Detect which cell encompasses the target text, then output its [x, y] center coordinate. 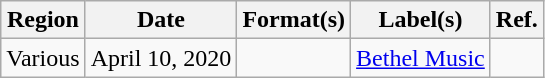
Various [43, 58]
Region [43, 20]
Label(s) [421, 20]
Format(s) [294, 20]
April 10, 2020 [161, 58]
Ref. [516, 20]
Bethel Music [421, 58]
Date [161, 20]
